Scan for the cell matching the given text and deliver its (X, Y) coordinate at center. 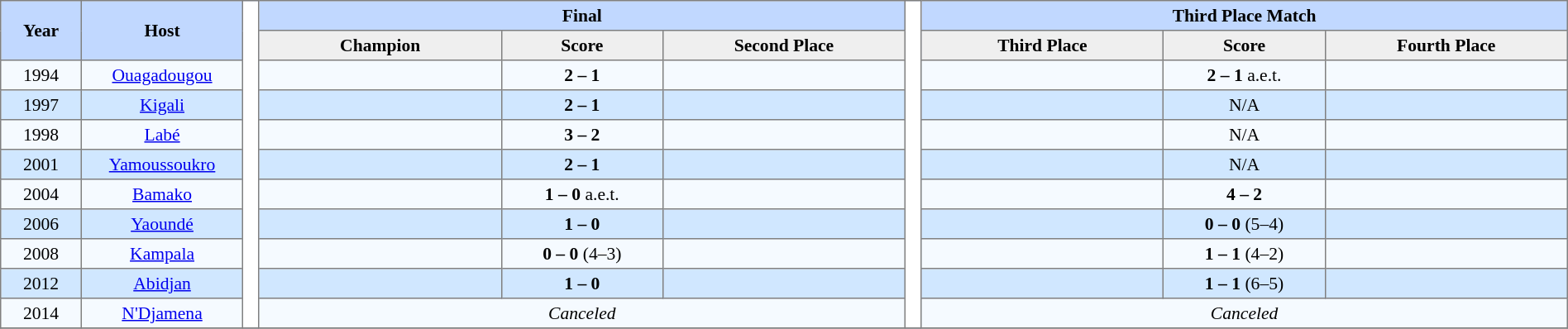
4 – 2 (1244, 194)
Abidjan (162, 284)
1998 (41, 135)
Host (162, 31)
Champion (380, 45)
N'Djamena (162, 313)
1 – 0 a.e.t. (582, 194)
Year (41, 31)
Third Place (1042, 45)
2004 (41, 194)
Yaoundé (162, 224)
1 – 1 (4–2) (1244, 254)
1994 (41, 75)
0 – 0 (4–3) (582, 254)
Bamako (162, 194)
Yamoussoukro (162, 164)
2 – 1 a.e.t. (1244, 75)
0 – 0 (5–4) (1244, 224)
3 – 2 (582, 135)
Labé (162, 135)
Final (582, 16)
2001 (41, 164)
2008 (41, 254)
1 – 1 (6–5) (1244, 284)
Kampala (162, 254)
Kigali (162, 105)
Third Place Match (1244, 16)
2014 (41, 313)
1997 (41, 105)
Ouagadougou (162, 75)
Fourth Place (1446, 45)
Second Place (784, 45)
2012 (41, 284)
2006 (41, 224)
